Scan for the cell matching the given text and deliver its [x, y] coordinate at center. 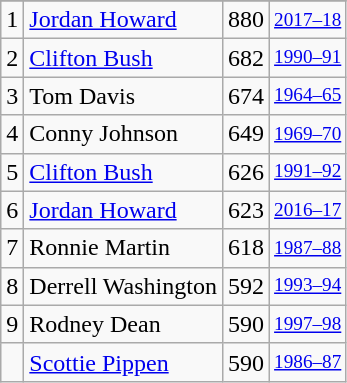
Conny Johnson [124, 134]
6 [12, 210]
1 [12, 20]
2016–17 [308, 210]
5 [12, 172]
674 [246, 96]
1991–92 [308, 172]
1969–70 [308, 134]
Derrell Washington [124, 286]
8 [12, 286]
1964–65 [308, 96]
7 [12, 248]
880 [246, 20]
Rodney Dean [124, 324]
1987–88 [308, 248]
2 [12, 58]
2017–18 [308, 20]
649 [246, 134]
Scottie Pippen [124, 362]
1997–98 [308, 324]
682 [246, 58]
9 [12, 324]
3 [12, 96]
4 [12, 134]
1986–87 [308, 362]
618 [246, 248]
Ronnie Martin [124, 248]
1993–94 [308, 286]
592 [246, 286]
626 [246, 172]
623 [246, 210]
Tom Davis [124, 96]
1990–91 [308, 58]
